Find where the given text appears and provide that cell's center as (x, y) coordinate. 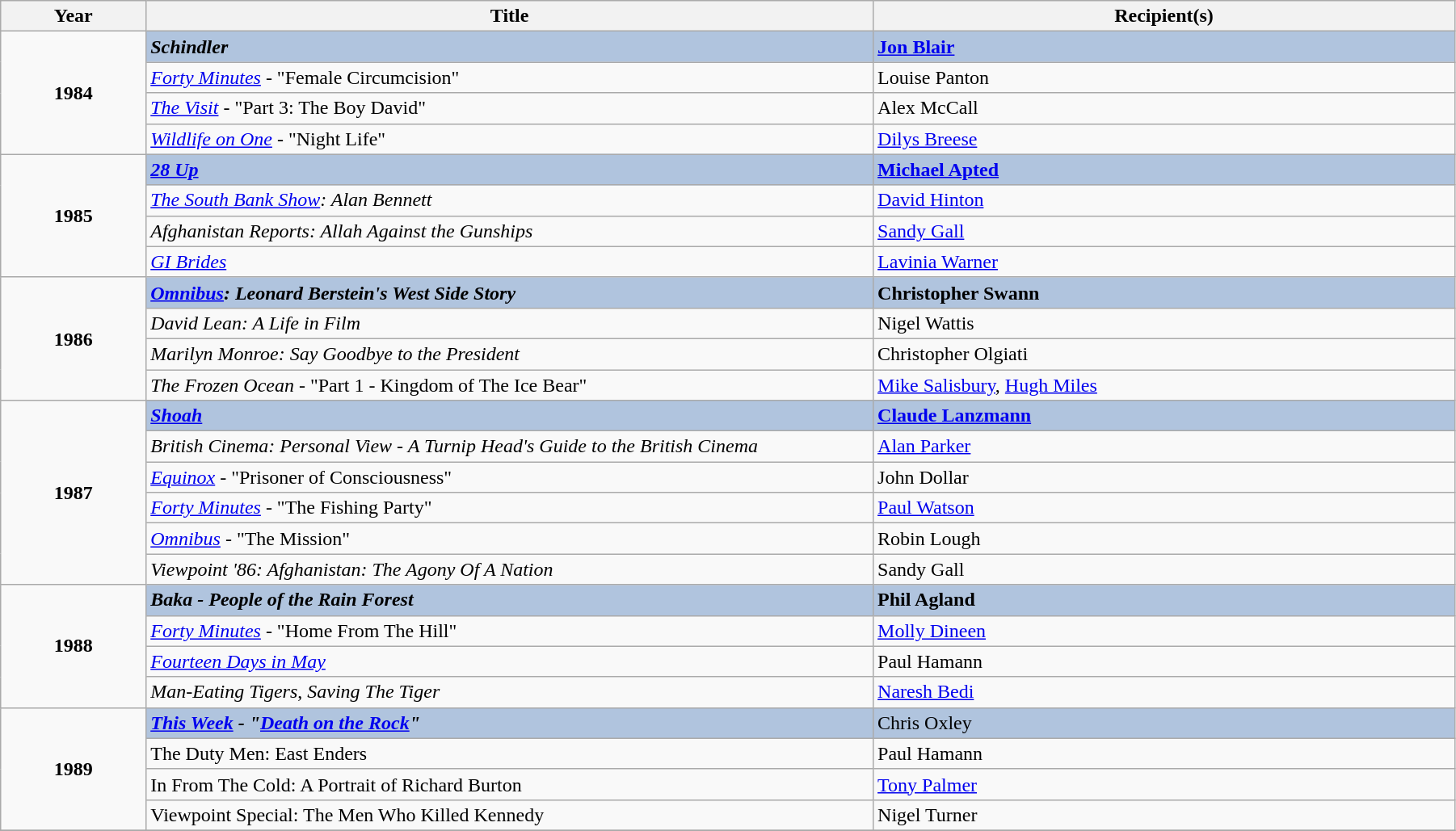
Baka - People of the Rain Forest (510, 600)
Shoah (510, 416)
Forty Minutes - "Home From The Hill" (510, 631)
Forty Minutes - "The Fishing Party" (510, 508)
Schindler (510, 47)
Louise Panton (1164, 78)
Claude Lanzmann (1164, 416)
Nigel Turner (1164, 815)
Year (74, 16)
Equinox - "Prisoner of Consciousness" (510, 477)
Phil Agland (1164, 600)
The Frozen Ocean - "Part 1 - Kingdom of The Ice Bear" (510, 385)
Man-Eating Tigers, Saving The Tiger (510, 692)
Viewpoint '86: Afghanistan: The Agony Of A Nation (510, 569)
Alan Parker (1164, 447)
David Hinton (1164, 200)
Title (510, 16)
Fourteen Days in May (510, 661)
Tony Palmer (1164, 784)
Jon Blair (1164, 47)
Dilys Breese (1164, 139)
1985 (74, 216)
Christopher Swann (1164, 292)
1987 (74, 493)
Viewpoint Special: The Men Who Killed Kennedy (510, 815)
Naresh Bedi (1164, 692)
1984 (74, 93)
Omnibus - "The Mission" (510, 539)
John Dollar (1164, 477)
GI Brides (510, 262)
Nigel Wattis (1164, 323)
Christopher Olgiati (1164, 354)
The South Bank Show: Alan Bennett (510, 200)
Alex McCall (1164, 108)
The Visit - "Part 3: The Boy David" (510, 108)
Chris Oxley (1164, 723)
Recipient(s) (1164, 16)
1986 (74, 338)
Michael Apted (1164, 170)
Paul Watson (1164, 508)
Mike Salisbury, Hugh Miles (1164, 385)
This Week - "Death on the Rock" (510, 723)
Afghanistan Reports: Allah Against the Gunships (510, 231)
Wildlife on One - "Night Life" (510, 139)
The Duty Men: East Enders (510, 753)
Forty Minutes - "Female Circumcision" (510, 78)
Robin Lough (1164, 539)
Marilyn Monroe: Say Goodbye to the President (510, 354)
Omnibus: Leonard Berstein's West Side Story (510, 292)
Molly Dineen (1164, 631)
1988 (74, 646)
In From The Cold: A Portrait of Richard Burton (510, 784)
1989 (74, 769)
Lavinia Warner (1164, 262)
British Cinema: Personal View - A Turnip Head's Guide to the British Cinema (510, 447)
28 Up (510, 170)
David Lean: A Life in Film (510, 323)
